Determine the [X, Y] coordinate at the center of the cell enclosing the given text.  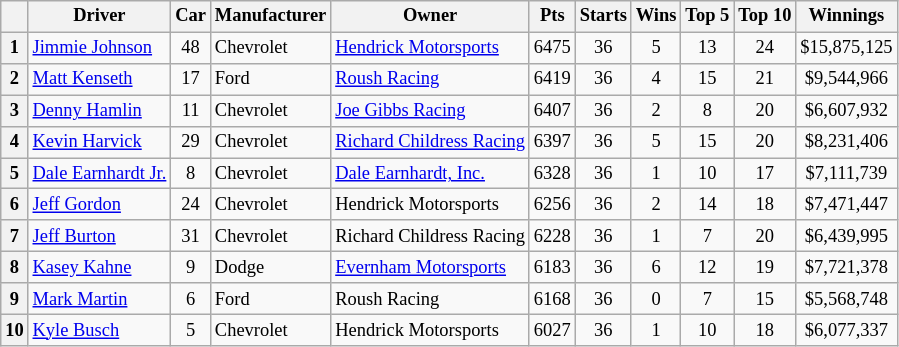
19 [765, 268]
$7,721,378 [846, 268]
0 [656, 298]
Car [191, 16]
Kevin Harvick [100, 142]
31 [191, 236]
Denny Hamlin [100, 110]
$7,471,447 [846, 204]
$6,077,337 [846, 330]
$7,111,739 [846, 174]
6328 [552, 174]
$6,439,995 [846, 236]
Manufacturer [270, 16]
13 [708, 48]
6419 [552, 80]
6475 [552, 48]
6168 [552, 298]
Driver [100, 16]
Pts [552, 16]
Owner [430, 16]
$8,231,406 [846, 142]
6397 [552, 142]
Jimmie Johnson [100, 48]
Winnings [846, 16]
Jeff Gordon [100, 204]
6407 [552, 110]
29 [191, 142]
Dale Earnhardt, Inc. [430, 174]
6183 [552, 268]
6256 [552, 204]
Dodge [270, 268]
$5,568,748 [846, 298]
Wins [656, 16]
Top 10 [765, 16]
Matt Kenseth [100, 80]
48 [191, 48]
Joe Gibbs Racing [430, 110]
Starts [603, 16]
$6,607,932 [846, 110]
$15,875,125 [846, 48]
6228 [552, 236]
$9,544,966 [846, 80]
Kasey Kahne [100, 268]
21 [765, 80]
12 [708, 268]
Top 5 [708, 16]
3 [14, 110]
14 [708, 204]
Jeff Burton [100, 236]
11 [191, 110]
Kyle Busch [100, 330]
6027 [552, 330]
Evernham Motorsports [430, 268]
Mark Martin [100, 298]
Dale Earnhardt Jr. [100, 174]
